Find where the given text appears and provide that cell's center as [x, y] coordinate. 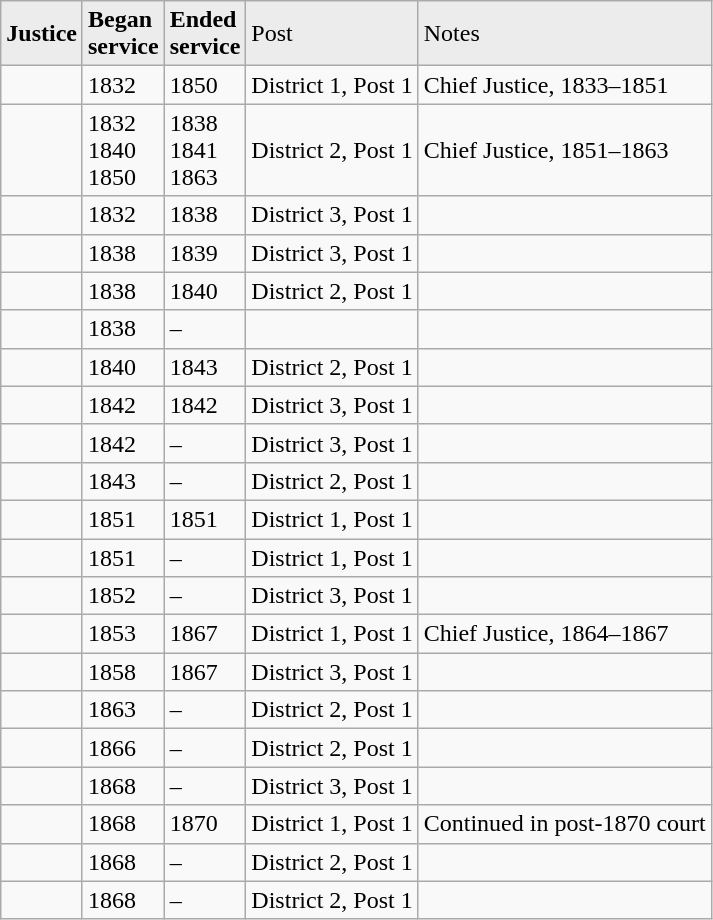
Notes [564, 34]
1870 [205, 824]
Chief Justice, 1851–1863 [564, 150]
Chief Justice, 1833–1851 [564, 85]
1853 [123, 634]
Chief Justice, 1864–1867 [564, 634]
1850 [205, 85]
Continued in post-1870 court [564, 824]
1839 [205, 253]
1852 [123, 596]
1858 [123, 672]
1866 [123, 748]
183818411863 [205, 150]
183218401850 [123, 150]
Beganservice [123, 34]
Endedservice [205, 34]
1863 [123, 710]
Justice [42, 34]
Post [332, 34]
